Search for the cell housing the specified text and yield its (x, y) center coordinate. 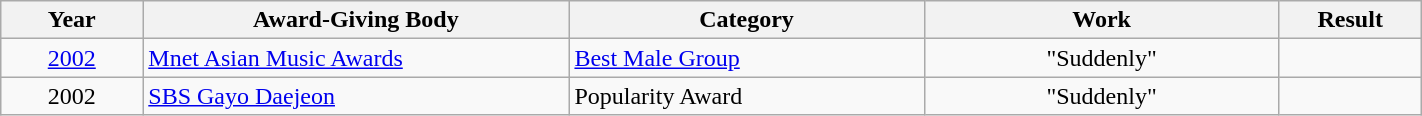
Year (72, 20)
Result (1350, 20)
Best Male Group (746, 58)
Mnet Asian Music Awards (356, 58)
Award-Giving Body (356, 20)
SBS Gayo Daejeon (356, 96)
Popularity Award (746, 96)
Work (1102, 20)
Category (746, 20)
